Detect which cell encompasses the target text, then output its [X, Y] center coordinate. 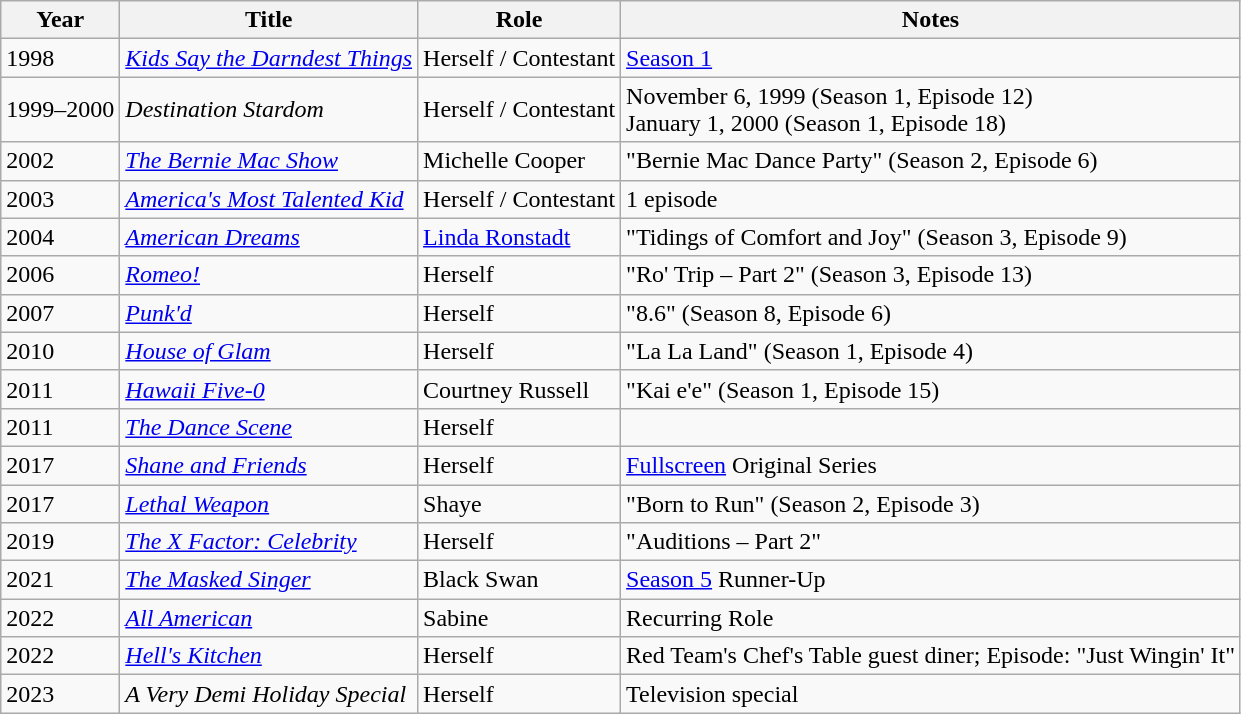
America's Most Talented Kid [269, 199]
1998 [60, 58]
2021 [60, 580]
Sabine [520, 618]
2003 [60, 199]
"Auditions – Part 2" [931, 542]
The Dance Scene [269, 427]
Black Swan [520, 580]
"Bernie Mac Dance Party" (Season 2, Episode 6) [931, 161]
Television special [931, 694]
Lethal Weapon [269, 503]
"8.6" (Season 8, Episode 6) [931, 313]
"La La Land" (Season 1, Episode 4) [931, 351]
"Kai e'e" (Season 1, Episode 15) [931, 389]
Linda Ronstadt [520, 237]
Romeo! [269, 275]
All American [269, 618]
The Masked Singer [269, 580]
"Born to Run" (Season 2, Episode 3) [931, 503]
Fullscreen Original Series [931, 465]
"Tidings of Comfort and Joy" (Season 3, Episode 9) [931, 237]
The Bernie Mac Show [269, 161]
November 6, 1999 (Season 1, Episode 12)January 1, 2000 (Season 1, Episode 18) [931, 110]
Michelle Cooper [520, 161]
Hawaii Five-0 [269, 389]
Hell's Kitchen [269, 656]
2007 [60, 313]
2023 [60, 694]
American Dreams [269, 237]
Season 5 Runner-Up [931, 580]
2006 [60, 275]
House of Glam [269, 351]
Shane and Friends [269, 465]
Season 1 [931, 58]
Destination Stardom [269, 110]
The X Factor: Celebrity [269, 542]
Role [520, 20]
Kids Say the Darndest Things [269, 58]
2002 [60, 161]
Year [60, 20]
Notes [931, 20]
2010 [60, 351]
1999–2000 [60, 110]
Title [269, 20]
2019 [60, 542]
Shaye [520, 503]
1 episode [931, 199]
"Ro' Trip – Part 2" (Season 3, Episode 13) [931, 275]
Recurring Role [931, 618]
2004 [60, 237]
Red Team's Chef's Table guest diner; Episode: "Just Wingin' It" [931, 656]
Courtney Russell [520, 389]
Punk'd [269, 313]
A Very Demi Holiday Special [269, 694]
